Scan for the cell matching the given text and deliver its [x, y] coordinate at center. 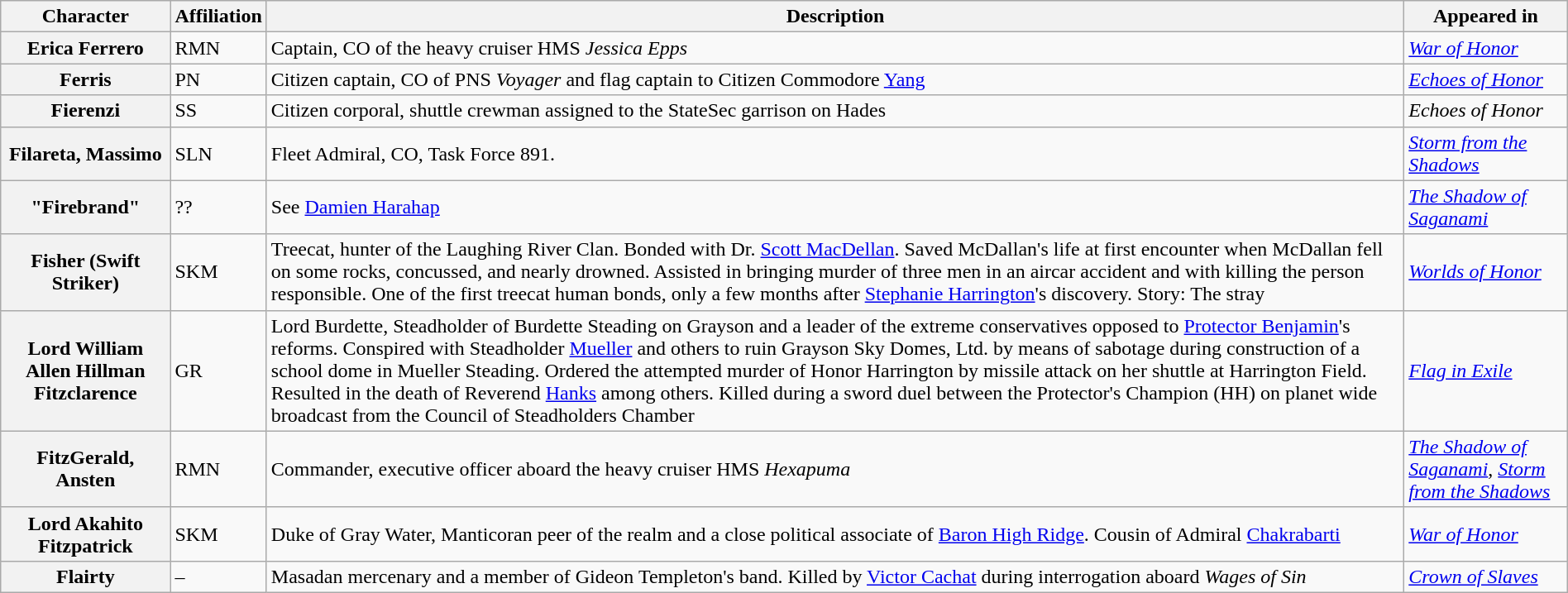
Description [835, 17]
Captain, CO of the heavy cruiser HMS Jessica Epps [835, 48]
Flairty [86, 576]
SLN [218, 154]
Fisher (Swift Striker) [86, 272]
Citizen corporal, shuttle crewman assigned to the StateSec garrison on Hades [835, 111]
Lord William Allen Hillman Fitzclarence [86, 371]
SS [218, 111]
– [218, 576]
Filareta, Massimo [86, 154]
Storm from the Shadows [1485, 154]
Fierenzi [86, 111]
Crown of Slaves [1485, 576]
The Shadow of Saganami [1485, 207]
"Firebrand" [86, 207]
GR [218, 371]
Appeared in [1485, 17]
FitzGerald, Ansten [86, 469]
See Damien Harahap [835, 207]
?? [218, 207]
The Shadow of Saganami, Storm from the Shadows [1485, 469]
Lord Akahito Fitzpatrick [86, 534]
Fleet Admiral, CO, Task Force 891. [835, 154]
Citizen captain, CO of PNS Voyager and flag captain to Citizen Commodore Yang [835, 79]
Ferris [86, 79]
Flag in Exile [1485, 371]
Character [86, 17]
Duke of Gray Water, Manticoran peer of the realm and a close political associate of Baron High Ridge. Cousin of Admiral Chakrabarti [835, 534]
Erica Ferrero [86, 48]
PN [218, 79]
Worlds of Honor [1485, 272]
Masadan mercenary and a member of Gideon Templeton's band. Killed by Victor Cachat during interrogation aboard Wages of Sin [835, 576]
Commander, executive officer aboard the heavy cruiser HMS Hexapuma [835, 469]
Affiliation [218, 17]
